Detect which cell encompasses the target text, then output its [x, y] center coordinate. 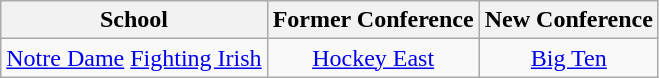
Hockey East [373, 58]
New Conference [568, 20]
Big Ten [568, 58]
School [134, 20]
Notre Dame Fighting Irish [134, 58]
Former Conference [373, 20]
